Output the (X, Y) coordinate of the center of the cell containing the given text.  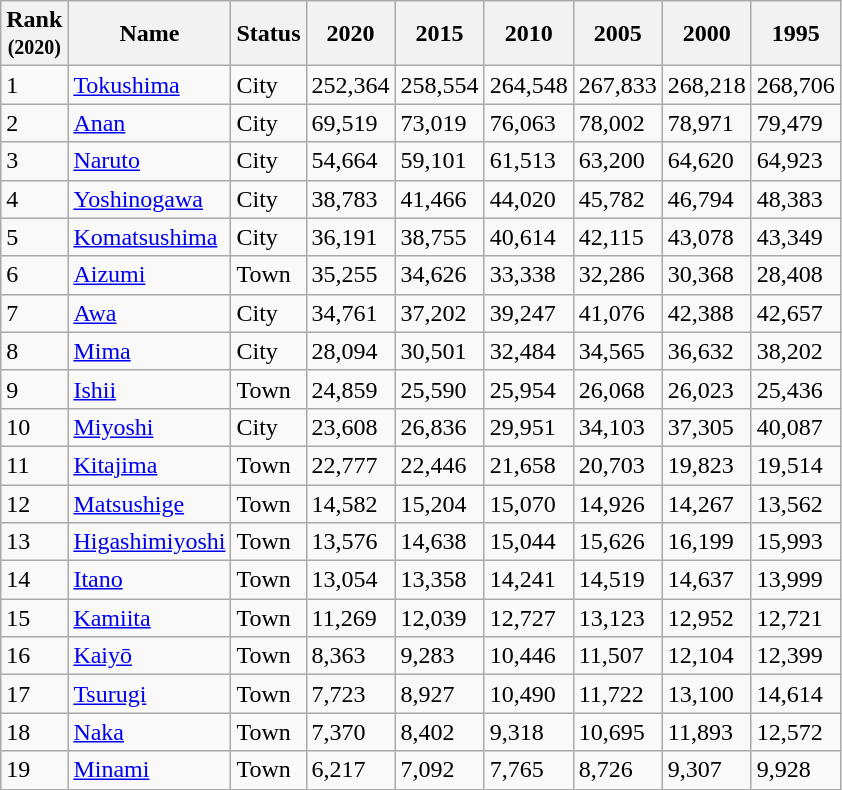
Rank(2020) (34, 34)
63,200 (618, 161)
11 (34, 465)
64,923 (796, 161)
11,893 (706, 732)
13,054 (350, 580)
54,664 (350, 161)
267,833 (618, 85)
41,076 (618, 313)
8,927 (440, 694)
38,783 (350, 199)
14,926 (618, 503)
Kamiita (150, 618)
11,722 (618, 694)
11,507 (618, 656)
15 (34, 618)
Yoshinogawa (150, 199)
8,363 (350, 656)
15,070 (528, 503)
12,952 (706, 618)
Mima (150, 351)
15,993 (796, 542)
10,446 (528, 656)
35,255 (350, 275)
264,548 (528, 85)
7,723 (350, 694)
48,383 (796, 199)
3 (34, 161)
22,446 (440, 465)
2020 (350, 34)
23,608 (350, 427)
73,019 (440, 123)
8 (34, 351)
14,519 (618, 580)
7,092 (440, 770)
20,703 (618, 465)
14,638 (440, 542)
24,859 (350, 389)
Tokushima (150, 85)
15,044 (528, 542)
13,562 (796, 503)
7,370 (350, 732)
12,039 (440, 618)
12,104 (706, 656)
19,823 (706, 465)
8,402 (440, 732)
Ishii (150, 389)
17 (34, 694)
Tsurugi (150, 694)
9 (34, 389)
9,928 (796, 770)
7 (34, 313)
13,100 (706, 694)
36,632 (706, 351)
13,123 (618, 618)
14 (34, 580)
2005 (618, 34)
38,202 (796, 351)
1995 (796, 34)
5 (34, 237)
34,103 (618, 427)
43,078 (706, 237)
40,614 (528, 237)
78,971 (706, 123)
18 (34, 732)
25,436 (796, 389)
12,727 (528, 618)
69,519 (350, 123)
8,726 (618, 770)
16,199 (706, 542)
11,269 (350, 618)
Matsushige (150, 503)
36,191 (350, 237)
Itano (150, 580)
2000 (706, 34)
14,637 (706, 580)
41,466 (440, 199)
10,695 (618, 732)
9,283 (440, 656)
2010 (528, 34)
43,349 (796, 237)
15,204 (440, 503)
28,408 (796, 275)
14,267 (706, 503)
26,023 (706, 389)
32,484 (528, 351)
34,565 (618, 351)
6 (34, 275)
Komatsushima (150, 237)
15,626 (618, 542)
13,999 (796, 580)
14,582 (350, 503)
26,068 (618, 389)
Aizumi (150, 275)
Naka (150, 732)
42,115 (618, 237)
61,513 (528, 161)
258,554 (440, 85)
10,490 (528, 694)
34,761 (350, 313)
12 (34, 503)
Awa (150, 313)
12,721 (796, 618)
79,479 (796, 123)
9,318 (528, 732)
42,388 (706, 313)
4 (34, 199)
268,218 (706, 85)
30,501 (440, 351)
14,614 (796, 694)
45,782 (618, 199)
32,286 (618, 275)
Kitajima (150, 465)
13,358 (440, 580)
37,202 (440, 313)
12,572 (796, 732)
16 (34, 656)
29,951 (528, 427)
Minami (150, 770)
25,590 (440, 389)
28,094 (350, 351)
Status (268, 34)
21,658 (528, 465)
30,368 (706, 275)
12,399 (796, 656)
252,364 (350, 85)
40,087 (796, 427)
42,657 (796, 313)
Anan (150, 123)
19 (34, 770)
38,755 (440, 237)
9,307 (706, 770)
Miyoshi (150, 427)
7,765 (528, 770)
13 (34, 542)
2 (34, 123)
59,101 (440, 161)
6,217 (350, 770)
37,305 (706, 427)
Higashimiyoshi (150, 542)
25,954 (528, 389)
13,576 (350, 542)
14,241 (528, 580)
2015 (440, 34)
Kaiyō (150, 656)
Name (150, 34)
Naruto (150, 161)
39,247 (528, 313)
64,620 (706, 161)
19,514 (796, 465)
78,002 (618, 123)
22,777 (350, 465)
26,836 (440, 427)
46,794 (706, 199)
268,706 (796, 85)
34,626 (440, 275)
76,063 (528, 123)
44,020 (528, 199)
33,338 (528, 275)
10 (34, 427)
1 (34, 85)
